From the cell containing the given text, extract its center point as (x, y) coordinate. 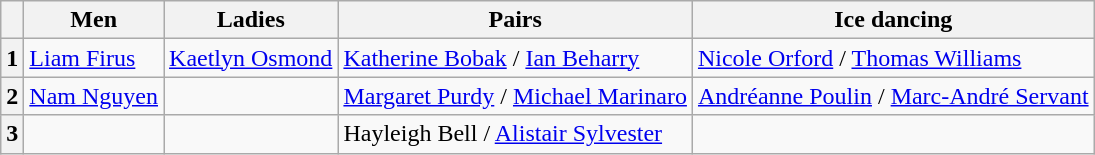
Ice dancing (893, 20)
Nam Nguyen (94, 96)
Ladies (251, 20)
Liam Firus (94, 58)
Hayleigh Bell / Alistair Sylvester (516, 134)
Nicole Orford / Thomas Williams (893, 58)
Pairs (516, 20)
Men (94, 20)
2 (12, 96)
Andréanne Poulin / Marc-André Servant (893, 96)
1 (12, 58)
3 (12, 134)
Kaetlyn Osmond (251, 58)
Katherine Bobak / Ian Beharry (516, 58)
Margaret Purdy / Michael Marinaro (516, 96)
